Return the (x, y) coordinate for the center point of the cell that contains the specified text.  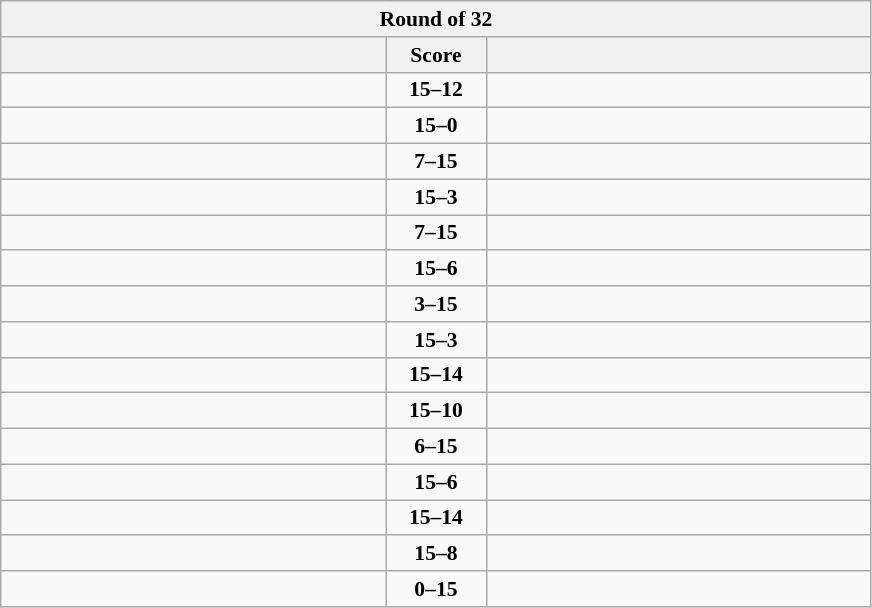
15–12 (436, 90)
15–8 (436, 554)
15–0 (436, 126)
Score (436, 55)
Round of 32 (436, 19)
15–10 (436, 411)
3–15 (436, 304)
0–15 (436, 589)
6–15 (436, 447)
